Find where the given text appears and provide that cell's center as (x, y) coordinate. 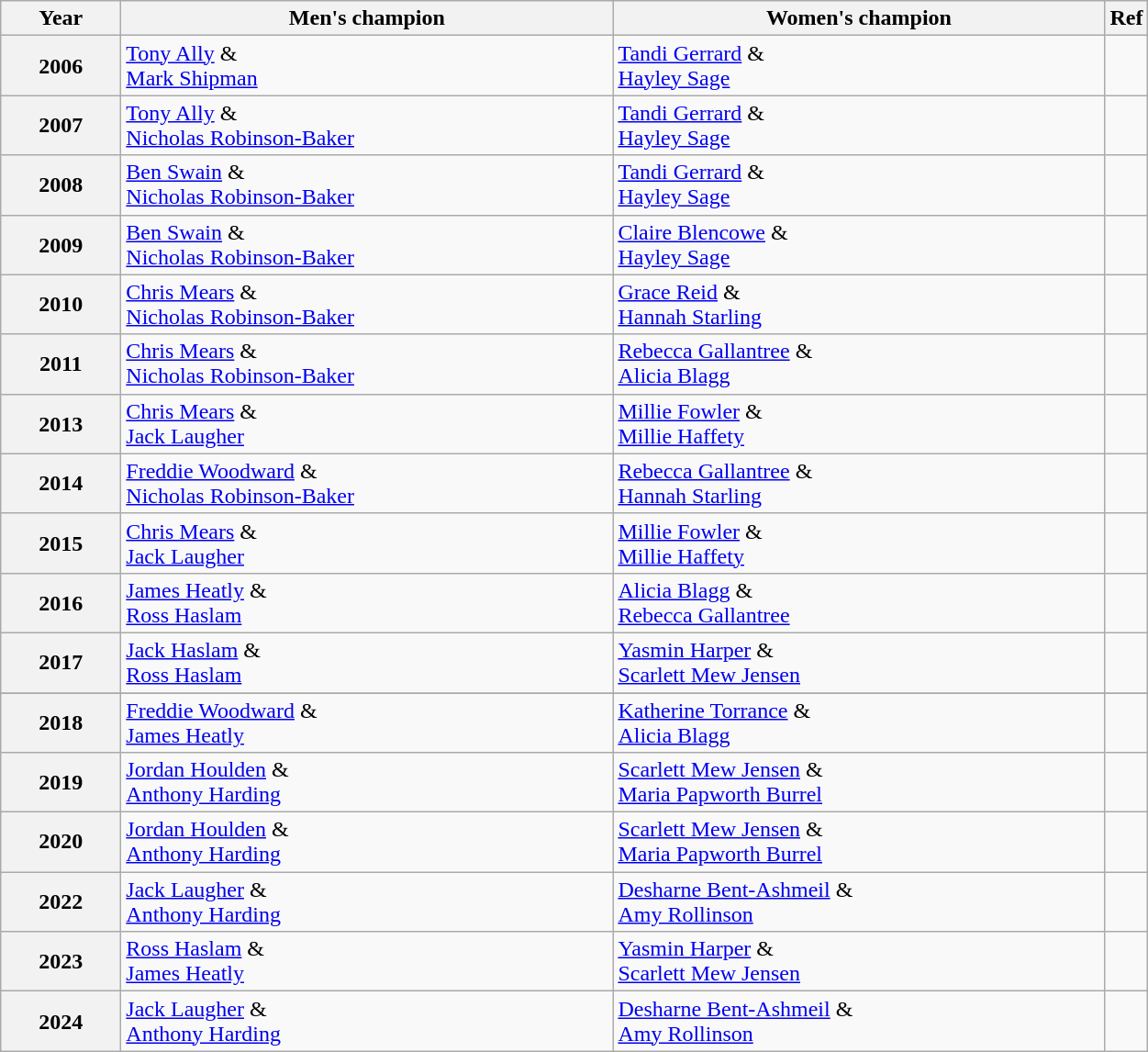
Men's champion (367, 18)
Ross Haslam &James Heatly (367, 962)
2008 (61, 185)
Year (61, 18)
Alicia Blagg &Rebecca Gallantree (859, 602)
2011 (61, 364)
Rebecca Gallantree &Hannah Starling (859, 483)
Rebecca Gallantree &Alicia Blagg (859, 364)
2016 (61, 602)
2022 (61, 901)
2019 (61, 782)
2007 (61, 125)
2013 (61, 424)
Katherine Torrance &Alicia Blagg (859, 722)
James Heatly &Ross Haslam (367, 602)
Tony Ally &Mark Shipman (367, 66)
2015 (61, 543)
Ref (1127, 18)
2017 (61, 663)
2020 (61, 843)
2024 (61, 1021)
Grace Reid &Hannah Starling (859, 305)
2014 (61, 483)
Tony Ally &Nicholas Robinson-Baker (367, 125)
2006 (61, 66)
Jack Haslam &Ross Haslam (367, 663)
Women's champion (859, 18)
2018 (61, 722)
Freddie Woodward &Nicholas Robinson-Baker (367, 483)
2010 (61, 305)
Claire Blencowe &Hayley Sage (859, 244)
Freddie Woodward &James Heatly (367, 722)
2023 (61, 962)
2009 (61, 244)
